Identify which cell holds the provided text, then report its [X, Y] central coordinate. 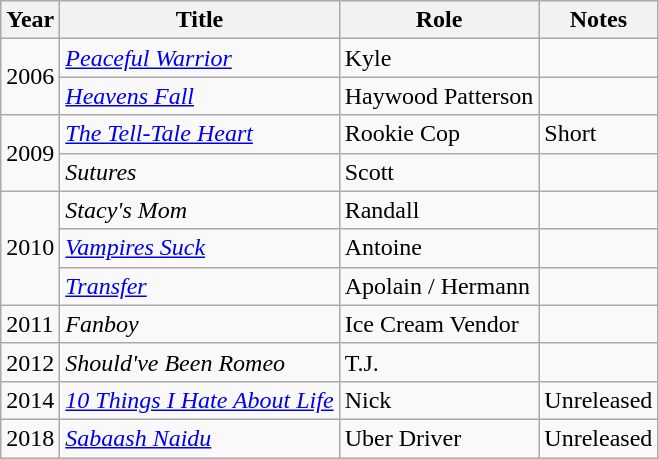
Vampires Suck [200, 248]
2010 [30, 248]
Sutures [200, 172]
2018 [30, 438]
Notes [598, 20]
2011 [30, 324]
Randall [439, 210]
The Tell-Tale Heart [200, 134]
Uber Driver [439, 438]
2012 [30, 362]
T.J. [439, 362]
Rookie Cop [439, 134]
Should've Been Romeo [200, 362]
Apolain / Hermann [439, 286]
2006 [30, 77]
2009 [30, 153]
Heavens Fall [200, 96]
Sabaash Naidu [200, 438]
Title [200, 20]
Short [598, 134]
Transfer [200, 286]
Ice Cream Vendor [439, 324]
Scott [439, 172]
Kyle [439, 58]
2014 [30, 400]
Stacy's Mom [200, 210]
Peaceful Warrior [200, 58]
Fanboy [200, 324]
Antoine [439, 248]
Role [439, 20]
Nick [439, 400]
10 Things I Hate About Life [200, 400]
Haywood Patterson [439, 96]
Year [30, 20]
